For the text-containing cell, return its midpoint in [x, y] coordinate format. 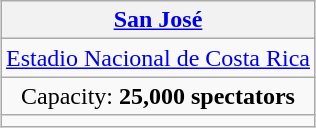
San José [158, 20]
Estadio Nacional de Costa Rica [158, 58]
Capacity: 25,000 spectators [158, 96]
